Return the [x, y] coordinate for the center point of the cell that contains the specified text.  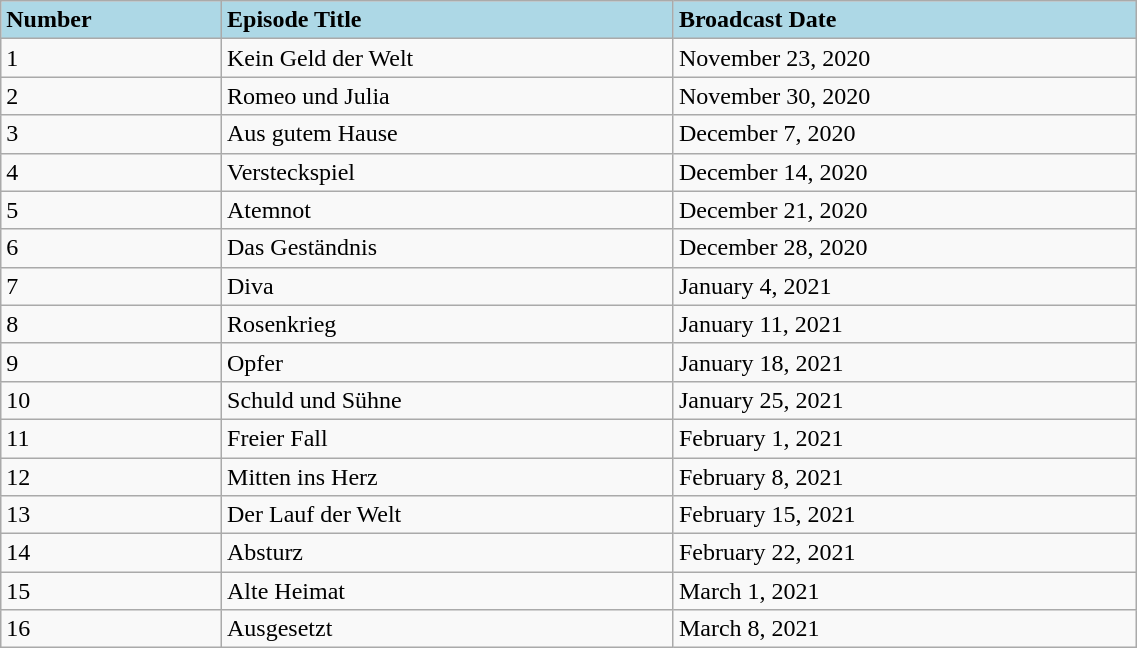
Aus gutem Hause [448, 134]
12 [112, 477]
Diva [448, 286]
Versteckspiel [448, 172]
December 28, 2020 [904, 248]
February 1, 2021 [904, 438]
15 [112, 591]
Rosenkrieg [448, 324]
2 [112, 96]
February 8, 2021 [904, 477]
6 [112, 248]
16 [112, 629]
Episode Title [448, 20]
Ausgesetzt [448, 629]
December 7, 2020 [904, 134]
13 [112, 515]
8 [112, 324]
Kein Geld der Welt [448, 58]
February 15, 2021 [904, 515]
January 11, 2021 [904, 324]
March 8, 2021 [904, 629]
January 18, 2021 [904, 362]
Number [112, 20]
10 [112, 400]
1 [112, 58]
Freier Fall [448, 438]
7 [112, 286]
4 [112, 172]
11 [112, 438]
January 4, 2021 [904, 286]
November 30, 2020 [904, 96]
Romeo und Julia [448, 96]
December 14, 2020 [904, 172]
November 23, 2020 [904, 58]
5 [112, 210]
9 [112, 362]
Mitten ins Herz [448, 477]
3 [112, 134]
Der Lauf der Welt [448, 515]
March 1, 2021 [904, 591]
Das Geständnis [448, 248]
Absturz [448, 553]
February 22, 2021 [904, 553]
Broadcast Date [904, 20]
January 25, 2021 [904, 400]
Alte Heimat [448, 591]
Opfer [448, 362]
Schuld und Sühne [448, 400]
December 21, 2020 [904, 210]
Atemnot [448, 210]
14 [112, 553]
